Return (X, Y) of the center of cell containing provided text 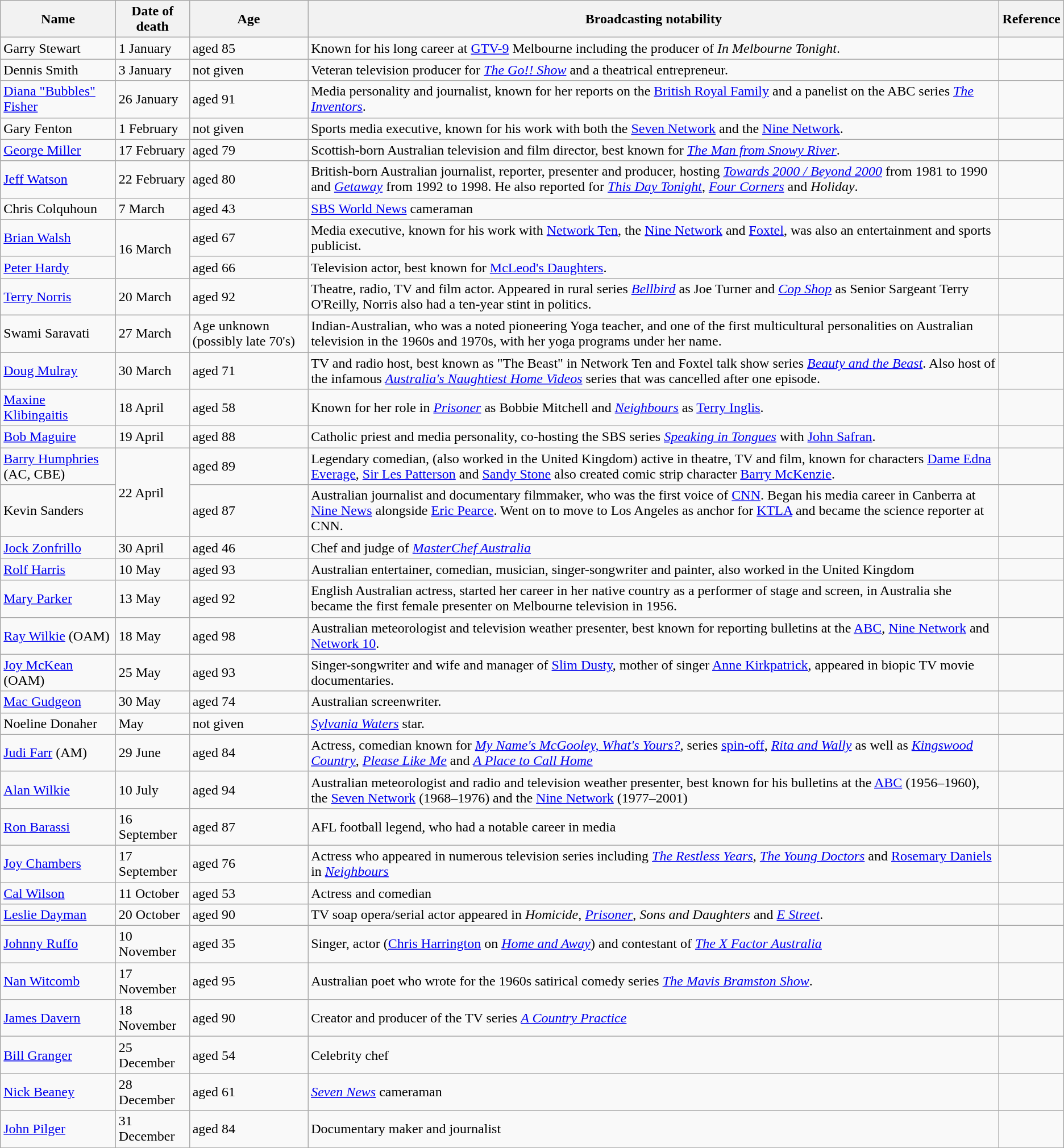
Media executive, known for his work with Network Ten, the Nine Network and Foxtel, was also an entertainment and sports publicist. (654, 238)
Media personality and journalist, known for her reports on the British Royal Family and a panelist on the ABC series The Inventors. (654, 99)
Kevin Sanders (58, 511)
aged 80 (248, 180)
Name (58, 19)
Catholic priest and media personality, co-hosting the SBS series Speaking in Tongues with John Safran. (654, 437)
Scottish-born Australian television and film director, best known for The Man from Snowy River. (654, 150)
Bob Maguire (58, 437)
SBS World News cameraman (654, 209)
18 November (152, 1018)
Jock Zonfrillo (58, 548)
30 March (152, 371)
Seven News cameraman (654, 1092)
aged 35 (248, 945)
aged 91 (248, 99)
11 October (152, 893)
30 May (152, 702)
aged 94 (248, 790)
1 January (152, 48)
aged 46 (248, 548)
Swami Saravati (58, 333)
aged 85 (248, 48)
Rolf Harris (58, 569)
Nick Beaney (58, 1092)
Reference (1031, 19)
aged 76 (248, 864)
Age unknown (possibly late 70's) (248, 333)
aged 98 (248, 635)
Peter Hardy (58, 267)
18 April (152, 408)
Date of death (152, 19)
18 May (152, 635)
Barry Humphries (AC, CBE) (58, 466)
Celebrity chef (654, 1055)
20 October (152, 915)
Garry Stewart (58, 48)
James Davern (58, 1018)
Veteran television producer for The Go!! Show and a theatrical entrepreneur. (654, 70)
Joy Chambers (58, 864)
17 February (152, 150)
aged 43 (248, 209)
Chef and judge of MasterChef Australia (654, 548)
Brian Walsh (58, 238)
30 April (152, 548)
17 September (152, 864)
May (152, 723)
Chris Colquhoun (58, 209)
Sylvania Waters star. (654, 723)
10 July (152, 790)
TV soap opera/serial actor appeared in Homicide, Prisoner, Sons and Daughters and E Street. (654, 915)
Leslie Dayman (58, 915)
aged 67 (248, 238)
Jeff Watson (58, 180)
aged 79 (248, 150)
Noeline Donaher (58, 723)
aged 54 (248, 1055)
17 November (152, 981)
Age (248, 19)
Actress who appeared in numerous television series including The Restless Years, The Young Doctors and Rosemary Daniels in Neighbours (654, 864)
25 May (152, 673)
Sports media executive, known for his work with both the Seven Network and the Nine Network. (654, 128)
Joy McKean (OAM) (58, 673)
Australian poet who wrote for the 1960s satirical comedy series The Mavis Bramston Show. (654, 981)
Known for his long career at GTV-9 Melbourne including the producer of In Melbourne Tonight. (654, 48)
George Miller (58, 150)
Doug Mulray (58, 371)
25 December (152, 1055)
aged 58 (248, 408)
aged 66 (248, 267)
Ray Wilkie (OAM) (58, 635)
Known for her role in Prisoner as Bobbie Mitchell and Neighbours as Terry Inglis. (654, 408)
29 June (152, 752)
Mac Gudgeon (58, 702)
John Pilger (58, 1129)
Creator and producer of the TV series A Country Practice (654, 1018)
13 May (152, 599)
Gary Fenton (58, 128)
10 November (152, 945)
Documentary maker and journalist (654, 1129)
Singer-songwriter and wife and manager of Slim Dusty, mother of singer Anne Kirkpatrick, appeared in biopic TV movie documentaries. (654, 673)
Mary Parker (58, 599)
aged 95 (248, 981)
16 September (152, 826)
Johnny Ruffo (58, 945)
Broadcasting notability (654, 19)
aged 74 (248, 702)
AFL football legend, who had a notable career in media (654, 826)
Australian entertainer, comedian, musician, singer-songwriter and painter, also worked in the United Kingdom (654, 569)
aged 89 (248, 466)
Alan Wilkie (58, 790)
aged 53 (248, 893)
Australian meteorologist and television weather presenter, best known for reporting bulletins at the ABC, Nine Network and Network 10. (654, 635)
Cal Wilson (58, 893)
aged 71 (248, 371)
26 January (152, 99)
Australian screenwriter. (654, 702)
7 March (152, 209)
19 April (152, 437)
20 March (152, 297)
10 May (152, 569)
Nan Witcomb (58, 981)
1 February (152, 128)
aged 88 (248, 437)
28 December (152, 1092)
22 April (152, 492)
aged 61 (248, 1092)
Judi Farr (AM) (58, 752)
16 March (152, 249)
3 January (152, 70)
Dennis Smith (58, 70)
Actress and comedian (654, 893)
Television actor, best known for McLeod's Daughters. (654, 267)
Ron Barassi (58, 826)
Terry Norris (58, 297)
31 December (152, 1129)
27 March (152, 333)
Diana "Bubbles" Fisher (58, 99)
Maxine Klibingaitis (58, 408)
Bill Granger (58, 1055)
Singer, actor (Chris Harrington on Home and Away) and contestant of The X Factor Australia (654, 945)
22 February (152, 180)
